Capture the cell that displays the provided text and extract its [X, Y] central coordinate. 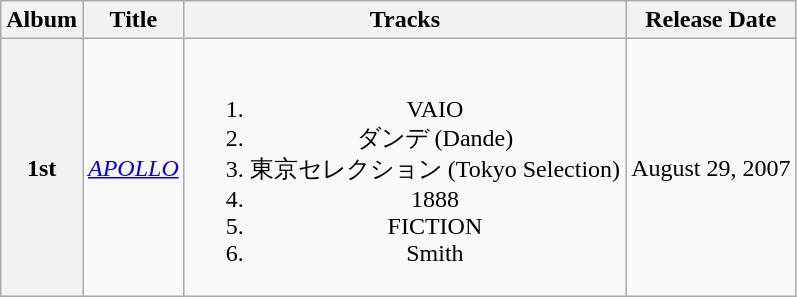
VAIOダンデ (Dande)東京セレクション (Tokyo Selection)1888FICTIONSmith [404, 168]
Tracks [404, 20]
Album [42, 20]
1st [42, 168]
Release Date [711, 20]
APOLLO [133, 168]
August 29, 2007 [711, 168]
Title [133, 20]
